Extract the (X, Y) coordinate from the center of the cell holding the provided text.  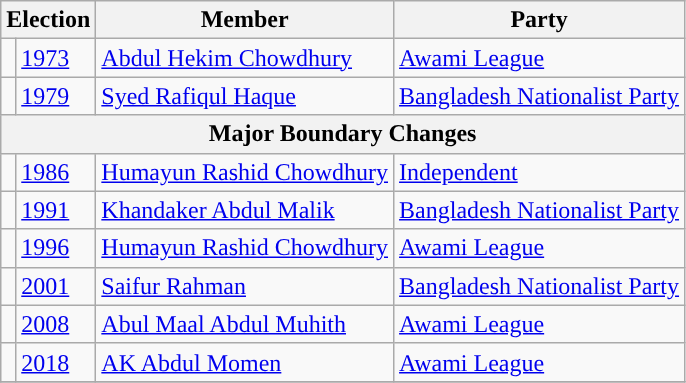
Election (48, 20)
2018 (56, 362)
1996 (56, 248)
1991 (56, 210)
1973 (56, 58)
2001 (56, 286)
2008 (56, 324)
Syed Rafiqul Haque (245, 96)
Abul Maal Abdul Muhith (245, 324)
Saifur Rahman (245, 286)
Major Boundary Changes (343, 134)
1986 (56, 172)
Member (245, 20)
Khandaker Abdul Malik (245, 210)
Abdul Hekim Chowdhury (245, 58)
Independent (540, 172)
1979 (56, 96)
Party (540, 20)
AK Abdul Momen (245, 362)
